From the cell containing the given text, extract its center point as (X, Y) coordinate. 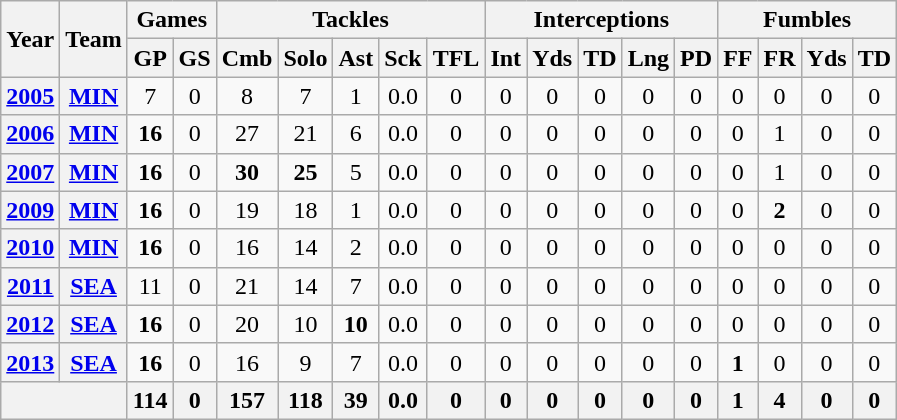
27 (247, 134)
GP (150, 58)
Interceptions (602, 20)
Sck (403, 58)
30 (247, 172)
PD (696, 58)
FR (780, 58)
20 (247, 324)
GS (194, 58)
Year (30, 39)
Int (506, 58)
Ast (356, 58)
2006 (30, 134)
8 (247, 96)
2009 (30, 210)
25 (306, 172)
Fumbles (808, 20)
39 (356, 400)
Solo (306, 58)
114 (150, 400)
157 (247, 400)
Games (172, 20)
TFL (456, 58)
Team (94, 39)
2010 (30, 248)
11 (150, 286)
Tackles (350, 20)
Cmb (247, 58)
Lng (648, 58)
2012 (30, 324)
9 (306, 362)
FF (738, 58)
2007 (30, 172)
2013 (30, 362)
6 (356, 134)
19 (247, 210)
2005 (30, 96)
2011 (30, 286)
118 (306, 400)
4 (780, 400)
18 (306, 210)
5 (356, 172)
